Find where the given text appears and provide that cell's center as [X, Y] coordinate. 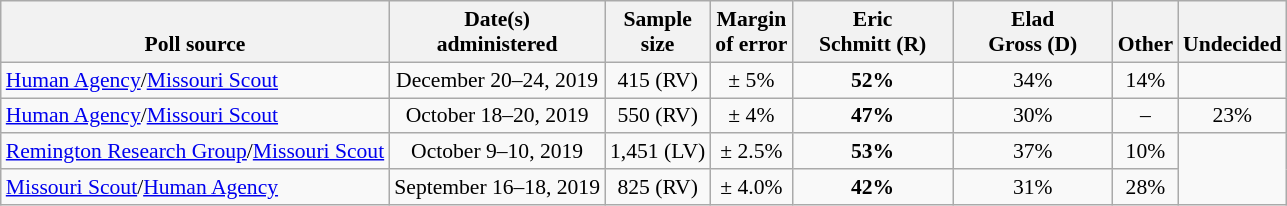
December 20–24, 2019 [497, 80]
14% [1146, 80]
Poll source [195, 32]
415 (RV) [658, 80]
± 4.0% [751, 187]
23% [1232, 116]
± 2.5% [751, 152]
550 (RV) [658, 116]
Date(s)administered [497, 32]
1,451 (LV) [658, 152]
Missouri Scout/Human Agency [195, 187]
EladGross (D) [1033, 32]
825 (RV) [658, 187]
September 16–18, 2019 [497, 187]
28% [1146, 187]
October 9–10, 2019 [497, 152]
31% [1033, 187]
Other [1146, 32]
10% [1146, 152]
Marginof error [751, 32]
± 4% [751, 116]
Undecided [1232, 32]
Remington Research Group/Missouri Scout [195, 152]
52% [873, 80]
34% [1033, 80]
October 18–20, 2019 [497, 116]
42% [873, 187]
37% [1033, 152]
30% [1033, 116]
53% [873, 152]
Samplesize [658, 32]
47% [873, 116]
– [1146, 116]
± 5% [751, 80]
EricSchmitt (R) [873, 32]
